Output the (X, Y) coordinate of the center of the cell containing the given text.  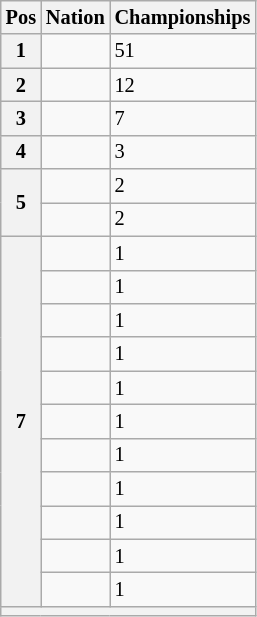
Nation (76, 17)
5 (21, 202)
12 (183, 85)
Pos (21, 17)
4 (21, 152)
51 (183, 51)
Championships (183, 17)
